Determine the [X, Y] coordinate at the center of the cell enclosing the given text.  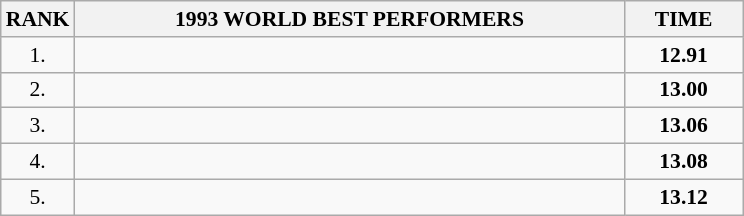
5. [38, 197]
13.08 [684, 162]
TIME [684, 19]
1993 WORLD BEST PERFORMERS [349, 19]
2. [38, 90]
13.06 [684, 126]
13.12 [684, 197]
1. [38, 55]
13.00 [684, 90]
12.91 [684, 55]
RANK [38, 19]
3. [38, 126]
4. [38, 162]
